Detect which cell encompasses the target text, then output its [X, Y] center coordinate. 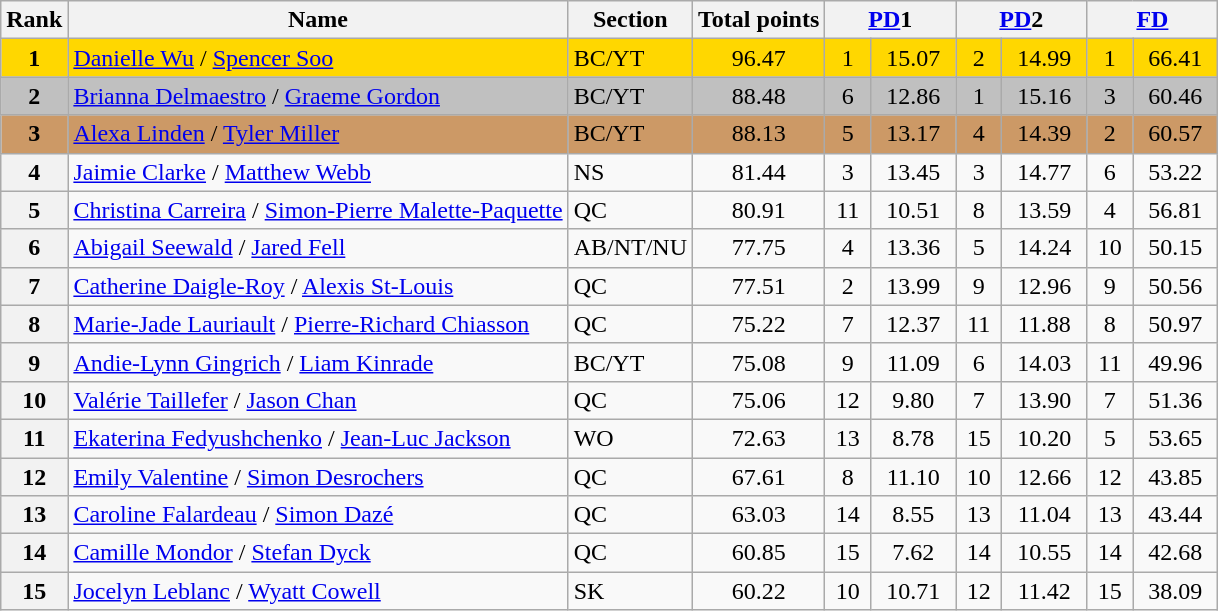
Rank [34, 20]
11.10 [914, 477]
Alexa Linden / Tyler Miller [318, 134]
SK [630, 591]
42.68 [1176, 553]
60.57 [1176, 134]
13.59 [1044, 210]
60.85 [759, 553]
88.13 [759, 134]
10.55 [1044, 553]
11.88 [1044, 324]
88.48 [759, 96]
13.36 [914, 248]
Marie-Jade Lauriault / Pierre-Richard Chiasson [318, 324]
PD2 [1022, 20]
PD1 [890, 20]
NS [630, 172]
Ekaterina Fedyushchenko / Jean-Luc Jackson [318, 438]
13.99 [914, 286]
77.51 [759, 286]
50.97 [1176, 324]
Emily Valentine / Simon Desrochers [318, 477]
AB/NT/NU [630, 248]
15.07 [914, 58]
63.03 [759, 515]
49.96 [1176, 362]
Valérie Taillefer / Jason Chan [318, 400]
WO [630, 438]
12.86 [914, 96]
Jocelyn Leblanc / Wyatt Cowell [318, 591]
10.71 [914, 591]
10.51 [914, 210]
51.36 [1176, 400]
50.15 [1176, 248]
Jaimie Clarke / Matthew Webb [318, 172]
80.91 [759, 210]
53.65 [1176, 438]
43.44 [1176, 515]
66.41 [1176, 58]
75.06 [759, 400]
Camille Mondor / Stefan Dyck [318, 553]
43.85 [1176, 477]
50.56 [1176, 286]
12.96 [1044, 286]
14.77 [1044, 172]
Total points [759, 20]
Abigail Seewald / Jared Fell [318, 248]
38.09 [1176, 591]
77.75 [759, 248]
Brianna Delmaestro / Graeme Gordon [318, 96]
Caroline Falardeau / Simon Dazé [318, 515]
75.08 [759, 362]
Christina Carreira / Simon-Pierre Malette-Paquette [318, 210]
Catherine Daigle-Roy / Alexis St-Louis [318, 286]
Danielle Wu / Spencer Soo [318, 58]
72.63 [759, 438]
15.16 [1044, 96]
14.03 [1044, 362]
Section [630, 20]
67.61 [759, 477]
8.55 [914, 515]
Name [318, 20]
12.66 [1044, 477]
FD [1152, 20]
13.45 [914, 172]
Andie-Lynn Gingrich / Liam Kinrade [318, 362]
8.78 [914, 438]
12.37 [914, 324]
13.90 [1044, 400]
96.47 [759, 58]
11.42 [1044, 591]
14.99 [1044, 58]
7.62 [914, 553]
14.24 [1044, 248]
53.22 [1176, 172]
60.22 [759, 591]
11.04 [1044, 515]
81.44 [759, 172]
60.46 [1176, 96]
14.39 [1044, 134]
56.81 [1176, 210]
13.17 [914, 134]
75.22 [759, 324]
10.20 [1044, 438]
9.80 [914, 400]
11.09 [914, 362]
